Output the (x, y) coordinate of the center of the cell containing the given text.  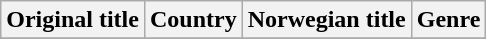
Genre (448, 20)
Country (193, 20)
Original title (73, 20)
Norwegian title (326, 20)
